Pinpoint the cell where the given text exists, returning its (x, y) midpoint coordinate. 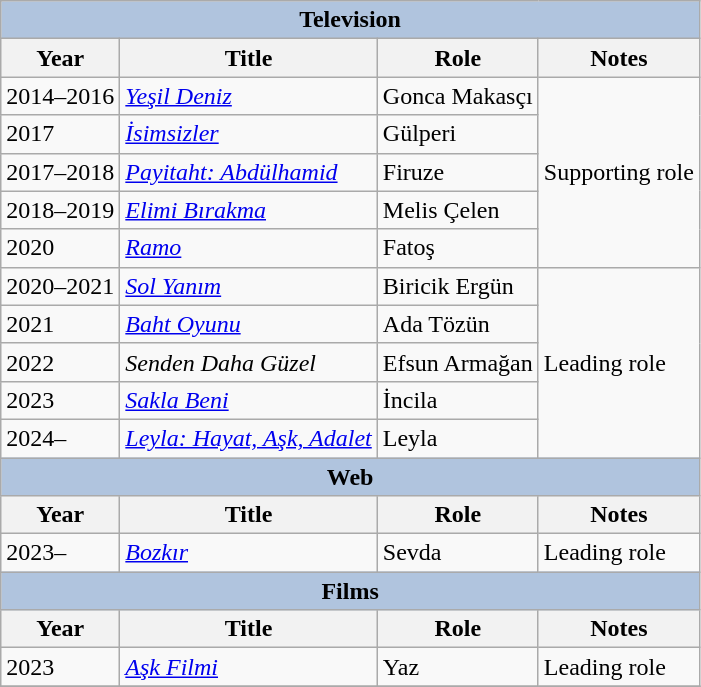
2024– (60, 438)
2018–2019 (60, 210)
Firuze (458, 172)
2022 (60, 362)
2020–2021 (60, 286)
Aşk Filmi (248, 667)
Yaz (458, 667)
Payitaht: Abdülhamid (248, 172)
2020 (60, 248)
Ada Tözün (458, 324)
Biricik Ergün (458, 286)
Melis Çelen (458, 210)
İncila (458, 400)
Ramo (248, 248)
Leyla: Hayat, Aşk, Adalet (248, 438)
2023– (60, 553)
Senden Daha Güzel (248, 362)
Leyla (458, 438)
Gonca Makasçı (458, 96)
Sevda (458, 553)
Baht Oyunu (248, 324)
2017 (60, 134)
Sol Yanım (248, 286)
Fatoş (458, 248)
2014–2016 (60, 96)
Bozkır (248, 553)
Efsun Armağan (458, 362)
Yeşil Deniz (248, 96)
Web (350, 477)
Films (350, 591)
2017–2018 (60, 172)
Sakla Beni (248, 400)
Gülperi (458, 134)
2021 (60, 324)
Elimi Bırakma (248, 210)
İsimsizler (248, 134)
Supporting role (618, 172)
Television (350, 20)
